Provide the (X, Y) coordinate of the cell's center where the given text is located.  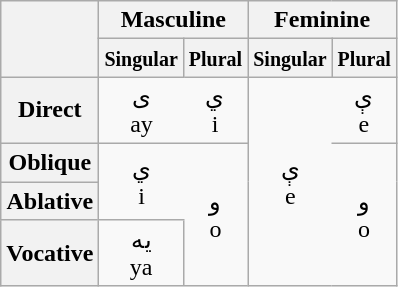
Vocative (50, 254)
یay (141, 110)
یهya (141, 254)
Ablative (50, 201)
Feminine (322, 20)
Oblique (50, 162)
Masculine (174, 20)
Direct (50, 110)
